Output the (x, y) coordinate of the center of the cell containing the given text.  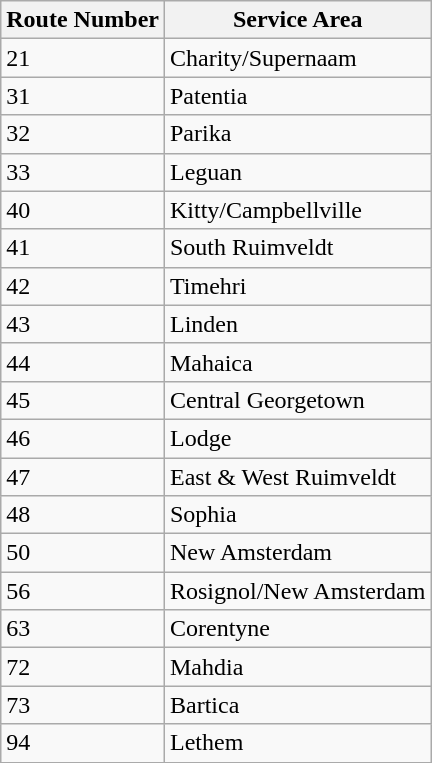
Charity/Supernaam (297, 58)
Timehri (297, 286)
46 (83, 438)
44 (83, 362)
Bartica (297, 705)
East & West Ruimveldt (297, 477)
Rosignol/New Amsterdam (297, 591)
Kitty/Campbellville (297, 210)
43 (83, 324)
73 (83, 705)
50 (83, 553)
Parika (297, 134)
Corentyne (297, 629)
Service Area (297, 20)
56 (83, 591)
40 (83, 210)
New Amsterdam (297, 553)
Patentia (297, 96)
Leguan (297, 172)
32 (83, 134)
South Ruimveldt (297, 248)
47 (83, 477)
94 (83, 743)
Lethem (297, 743)
Mahaica (297, 362)
48 (83, 515)
Route Number (83, 20)
Sophia (297, 515)
33 (83, 172)
21 (83, 58)
63 (83, 629)
72 (83, 667)
42 (83, 286)
Central Georgetown (297, 400)
45 (83, 400)
Lodge (297, 438)
Linden (297, 324)
Mahdia (297, 667)
31 (83, 96)
41 (83, 248)
